Scan for the cell matching the given text and deliver its (X, Y) coordinate at center. 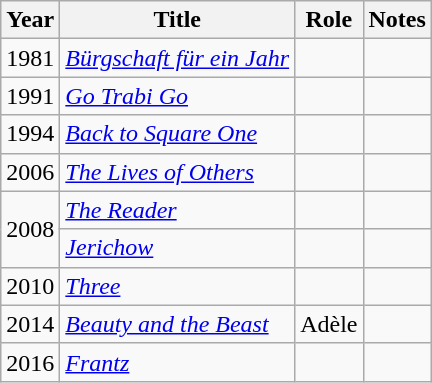
Adèle (329, 324)
2016 (30, 362)
Bürgschaft für ein Jahr (178, 58)
Notes (397, 20)
Back to Square One (178, 134)
1981 (30, 58)
The Reader (178, 210)
Frantz (178, 362)
Beauty and the Beast (178, 324)
2014 (30, 324)
Role (329, 20)
Three (178, 286)
Go Trabi Go (178, 96)
2008 (30, 229)
1991 (30, 96)
1994 (30, 134)
2006 (30, 172)
Jerichow (178, 248)
Year (30, 20)
The Lives of Others (178, 172)
2010 (30, 286)
Title (178, 20)
